Identify which cell holds the provided text, then report its (X, Y) central coordinate. 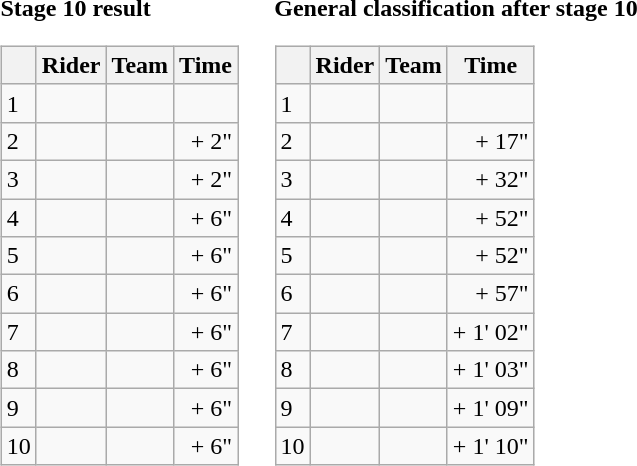
+ 1' 10" (490, 446)
+ 1' 03" (490, 370)
+ 1' 02" (490, 332)
+ 32" (490, 179)
+ 1' 09" (490, 408)
+ 57" (490, 294)
+ 17" (490, 141)
